Detect which cell encompasses the target text, then output its [x, y] center coordinate. 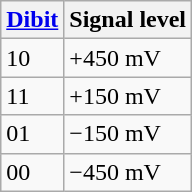
00 [32, 172]
11 [32, 96]
−150 mV [128, 134]
01 [32, 134]
Dibit [32, 20]
10 [32, 58]
+150 mV [128, 96]
Signal level [128, 20]
+450 mV [128, 58]
−450 mV [128, 172]
